Locate the cell with the specified text and output its [x, y] center coordinate. 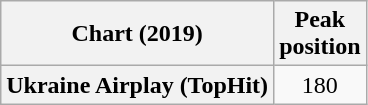
Peakposition [320, 34]
Ukraine Airplay (TopHit) [138, 85]
Chart (2019) [138, 34]
180 [320, 85]
